From the cell containing the given text, extract its center point as [X, Y] coordinate. 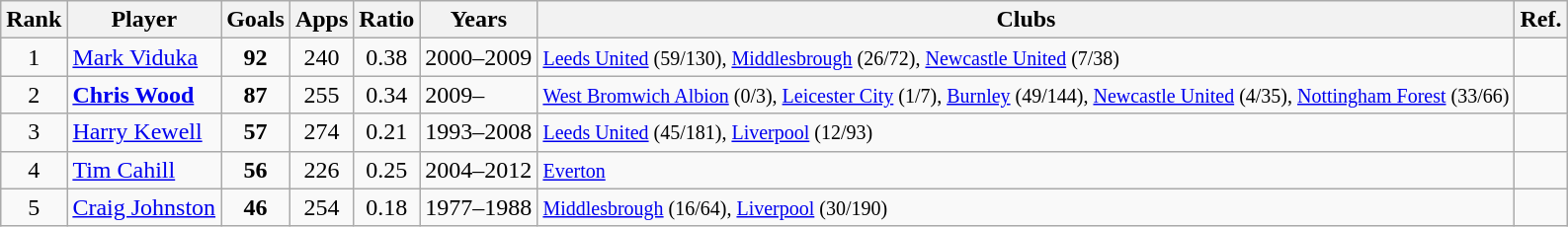
274 [321, 132]
226 [321, 170]
Ratio [387, 20]
1 [34, 57]
0.18 [387, 207]
87 [256, 95]
Goals [256, 20]
Harry Kewell [144, 132]
254 [321, 207]
255 [321, 95]
1977–1988 [478, 207]
Ref. [1541, 20]
Middlesbrough (16/64), Liverpool (30/190) [1026, 207]
92 [256, 57]
5 [34, 207]
Chris Wood [144, 95]
0.34 [387, 95]
Tim Cahill [144, 170]
West Bromwich Albion (0/3), Leicester City (1/7), Burnley (49/144), Newcastle United (4/35), Nottingham Forest (33/66) [1026, 95]
Mark Viduka [144, 57]
Everton [1026, 170]
0.38 [387, 57]
3 [34, 132]
Rank [34, 20]
Leeds United (59/130), Middlesbrough (26/72), Newcastle United (7/38) [1026, 57]
4 [34, 170]
Player [144, 20]
2009– [478, 95]
0.25 [387, 170]
0.21 [387, 132]
Craig Johnston [144, 207]
240 [321, 57]
Apps [321, 20]
46 [256, 207]
Clubs [1026, 20]
2000–2009 [478, 57]
Years [478, 20]
Leeds United (45/181), Liverpool (12/93) [1026, 132]
2004–2012 [478, 170]
56 [256, 170]
2 [34, 95]
1993–2008 [478, 132]
57 [256, 132]
